Extract the [x, y] coordinate from the center of the cell holding the provided text.  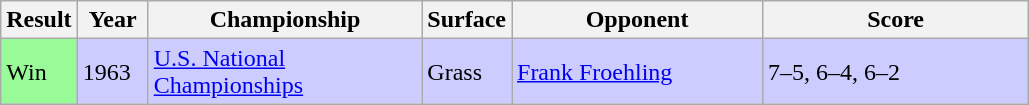
Score [896, 20]
Championship [285, 20]
Result [39, 20]
1963 [112, 72]
Year [112, 20]
Win [39, 72]
Frank Froehling [638, 72]
U.S. National Championships [285, 72]
Grass [467, 72]
7–5, 6–4, 6–2 [896, 72]
Surface [467, 20]
Opponent [638, 20]
